Locate the cell with the specified text and output its (X, Y) center coordinate. 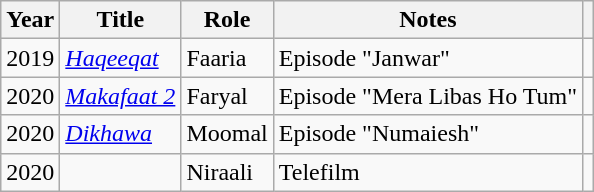
Title (120, 20)
Dikhawa (120, 134)
Notes (428, 20)
Episode "Janwar" (428, 58)
Faaria (227, 58)
2019 (30, 58)
Telefilm (428, 172)
Makafaat 2 (120, 96)
Episode "Mera Libas Ho Tum" (428, 96)
Role (227, 20)
Year (30, 20)
Faryal (227, 96)
Moomal (227, 134)
Niraali (227, 172)
Episode "Numaiesh" (428, 134)
Haqeeqat (120, 58)
